Scan for the cell matching the given text and deliver its [x, y] coordinate at center. 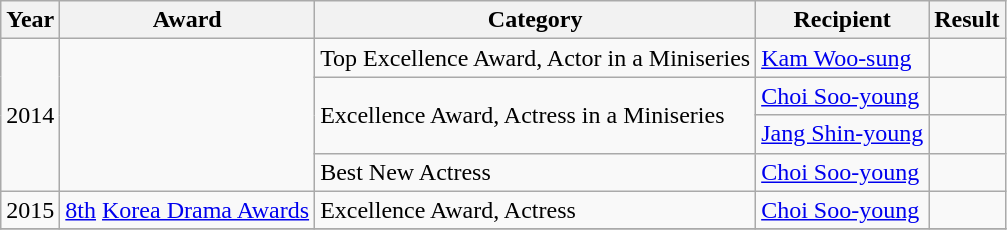
Year [30, 20]
Top Excellence Award, Actor in a Miniseries [536, 58]
Kam Woo-sung [842, 58]
Category [536, 20]
Best New Actress [536, 172]
2014 [30, 115]
8th Korea Drama Awards [188, 210]
Jang Shin-young [842, 134]
Award [188, 20]
Result [967, 20]
Excellence Award, Actress in a Miniseries [536, 115]
2015 [30, 210]
Recipient [842, 20]
Excellence Award, Actress [536, 210]
